Capture the cell that displays the provided text and extract its [x, y] central coordinate. 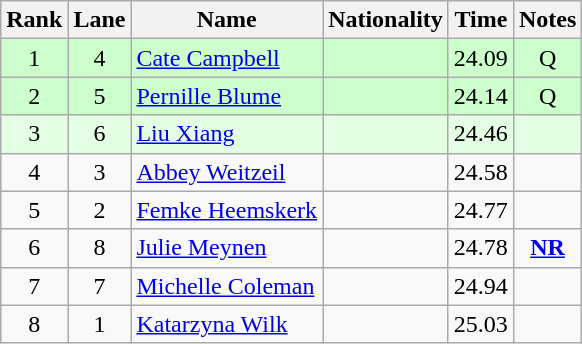
24.77 [480, 210]
Notes [547, 20]
Katarzyna Wilk [227, 324]
24.46 [480, 134]
Liu Xiang [227, 134]
Abbey Weitzeil [227, 172]
24.14 [480, 96]
Lane [100, 20]
Pernille Blume [227, 96]
Time [480, 20]
Nationality [386, 20]
Name [227, 20]
25.03 [480, 324]
24.78 [480, 248]
24.58 [480, 172]
24.09 [480, 58]
Julie Meynen [227, 248]
NR [547, 248]
Michelle Coleman [227, 286]
24.94 [480, 286]
Cate Campbell [227, 58]
Rank [34, 20]
Femke Heemskerk [227, 210]
